From the cell containing the given text, extract its center point as (X, Y) coordinate. 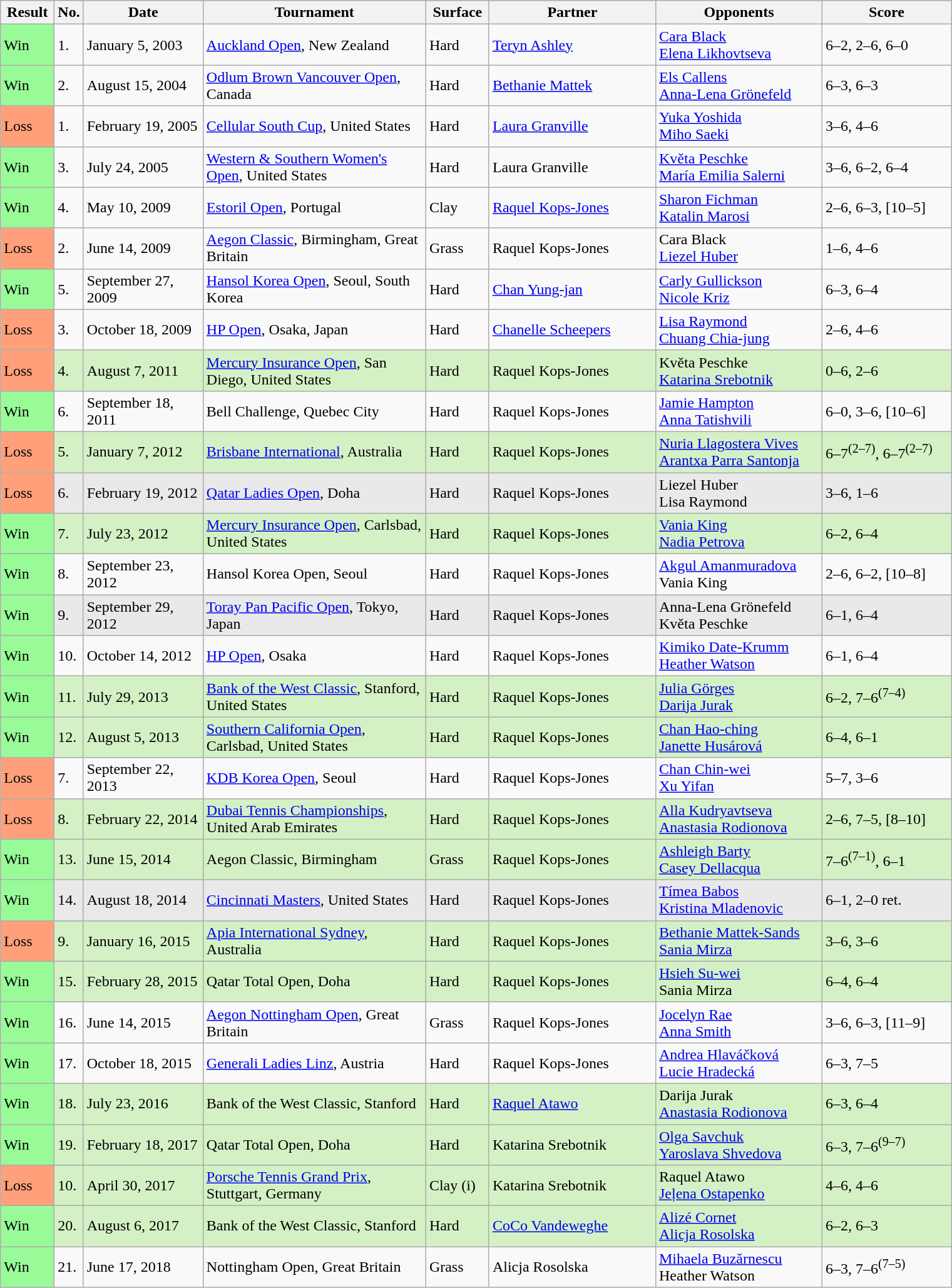
6–3, 7–5 (887, 1063)
Dubai Tennis Championships, United Arab Emirates (314, 819)
August 6, 2017 (143, 1226)
October 18, 2015 (143, 1063)
Chan Hao-ching Janette Husárová (739, 738)
Opponents (739, 13)
Western & Southern Women's Open, United States (314, 167)
September 22, 2013 (143, 778)
Tournament (314, 13)
Květa Peschke Katarina Srebotnik (739, 371)
11. (69, 696)
No. (69, 13)
July 23, 2016 (143, 1103)
July 24, 2005 (143, 167)
Aegon Classic, Birmingham (314, 859)
Chan Chin-wei Xu Yifan (739, 778)
6–4, 6–4 (887, 982)
Ashleigh Barty Casey Dellacqua (739, 859)
Estoril Open, Portugal (314, 208)
Alizé Cornet Alicja Rosolska (739, 1226)
February 28, 2015 (143, 982)
3–6, 3–6 (887, 940)
Sharon Fichman Katalin Marosi (739, 208)
January 7, 2012 (143, 452)
Partner (572, 13)
Jocelyn Rae Anna Smith (739, 1022)
August 18, 2014 (143, 900)
Raquel Atawo (572, 1103)
Aegon Nottingham Open, Great Britain (314, 1022)
Els Callens Anna-Lena Grönefeld (739, 85)
Clay (i) (457, 1186)
Chan Yung-jan (572, 289)
June 17, 2018 (143, 1267)
6–2, 2–6, 6–0 (887, 45)
January 5, 2003 (143, 45)
Raquel Atawo Jeļena Ostapenko (739, 1186)
September 29, 2012 (143, 615)
Hansol Korea Open, Seoul, South Korea (314, 289)
13. (69, 859)
Cellular South Cup, United States (314, 126)
Score (887, 13)
June 14, 2009 (143, 248)
Odlum Brown Vancouver Open, Canada (314, 85)
Qatar Ladies Open, Doha (314, 492)
6–2, 6–3 (887, 1226)
Auckland Open, New Zealand (314, 45)
HP Open, Osaka, Japan (314, 329)
2–6, 4–6 (887, 329)
Teryn Ashley (572, 45)
16. (69, 1022)
20. (69, 1226)
6–2, 7–6(7–4) (887, 696)
2–6, 6–3, [10–5] (887, 208)
August 5, 2013 (143, 738)
0–6, 2–6 (887, 371)
6–3, 7–6(9–7) (887, 1145)
Bank of the West Classic, Stanford, United States (314, 696)
September 18, 2011 (143, 411)
Aegon Classic, Birmingham, Great Britain (314, 248)
Alicja Rosolska (572, 1267)
Yuka Yoshida Miho Saeki (739, 126)
February 22, 2014 (143, 819)
Bethanie Mattek (572, 85)
19. (69, 1145)
6–3, 6–3 (887, 85)
Jamie Hampton Anna Tatishvili (739, 411)
Květa Peschke María Emilia Salerni (739, 167)
Mihaela Buzărnescu Heather Watson (739, 1267)
Alla Kudryavtseva Anastasia Rodionova (739, 819)
Olga Savchuk Yaroslava Shvedova (739, 1145)
Chanelle Scheepers (572, 329)
February 18, 2017 (143, 1145)
Carly Gullickson Nicole Kriz (739, 289)
August 7, 2011 (143, 371)
CoCo Vandeweghe (572, 1226)
Mercury Insurance Open, Carlsbad, United States (314, 533)
21. (69, 1267)
Surface (457, 13)
15. (69, 982)
6–0, 3–6, [10–6] (887, 411)
4–6, 4–6 (887, 1186)
6–7(2–7), 6–7(2–7) (887, 452)
Cara Black Liezel Huber (739, 248)
3–6, 4–6 (887, 126)
6–4, 6–1 (887, 738)
September 23, 2012 (143, 575)
Vania King Nadia Petrova (739, 533)
12. (69, 738)
January 16, 2015 (143, 940)
3–6, 6–3, [11–9] (887, 1022)
Julia Görges Darija Jurak (739, 696)
6–3, 7–6(7–5) (887, 1267)
Nuria Llagostera Vives Arantxa Parra Santonja (739, 452)
17. (69, 1063)
June 15, 2014 (143, 859)
Liezel Huber Lisa Raymond (739, 492)
Apia International Sydney, Australia (314, 940)
October 14, 2012 (143, 656)
Cara Black Elena Likhovtseva (739, 45)
Brisbane International, Australia (314, 452)
Kimiko Date-Krumm Heather Watson (739, 656)
May 10, 2009 (143, 208)
Southern California Open, Carlsbad, United States (314, 738)
Bell Challenge, Quebec City (314, 411)
Tímea Babos Kristina Mladenovic (739, 900)
Cincinnati Masters, United States (314, 900)
7–6(7–1), 6–1 (887, 859)
Nottingham Open, Great Britain (314, 1267)
February 19, 2005 (143, 126)
Clay (457, 208)
Darija Jurak Anastasia Rodionova (739, 1103)
5–7, 3–6 (887, 778)
April 30, 2017 (143, 1186)
3–6, 1–6 (887, 492)
Hsieh Su-wei Sania Mirza (739, 982)
HP Open, Osaka (314, 656)
October 18, 2009 (143, 329)
July 23, 2012 (143, 533)
1–6, 4–6 (887, 248)
Hansol Korea Open, Seoul (314, 575)
Mercury Insurance Open, San Diego, United States (314, 371)
6–2, 6–4 (887, 533)
3–6, 6–2, 6–4 (887, 167)
Andrea Hlaváčková Lucie Hradecká (739, 1063)
February 19, 2012 (143, 492)
2–6, 7–5, [8–10] (887, 819)
Bethanie Mattek-Sands Sania Mirza (739, 940)
Lisa Raymond Chuang Chia-jung (739, 329)
July 29, 2013 (143, 696)
KDB Korea Open, Seoul (314, 778)
Anna-Lena Grönefeld Květa Peschke (739, 615)
September 27, 2009 (143, 289)
Generali Ladies Linz, Austria (314, 1063)
Date (143, 13)
Akgul Amanmuradova Vania King (739, 575)
18. (69, 1103)
Result (28, 13)
Toray Pan Pacific Open, Tokyo, Japan (314, 615)
June 14, 2015 (143, 1022)
2–6, 6–2, [10–8] (887, 575)
6–1, 2–0 ret. (887, 900)
14. (69, 900)
Porsche Tennis Grand Prix, Stuttgart, Germany (314, 1186)
August 15, 2004 (143, 85)
